For the text-containing cell, return its midpoint in (x, y) coordinate format. 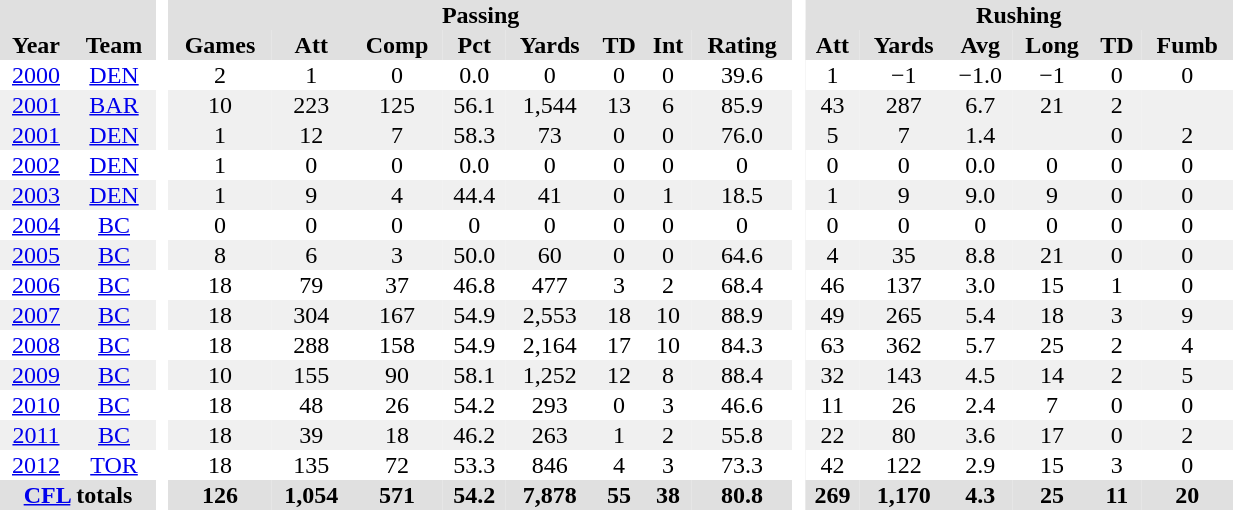
2012 (36, 465)
269 (832, 495)
155 (311, 375)
Long (1052, 45)
Pct (474, 45)
42 (832, 465)
265 (904, 315)
362 (904, 345)
2000 (36, 75)
79 (311, 285)
4.5 (980, 375)
46.6 (742, 405)
13 (620, 105)
9.0 (980, 195)
Year (36, 45)
1,170 (904, 495)
1,544 (550, 105)
76.0 (742, 135)
2,553 (550, 315)
125 (397, 105)
2,164 (550, 345)
Int (668, 45)
135 (311, 465)
32 (832, 375)
1.4 (980, 135)
18.5 (742, 195)
53.3 (474, 465)
Rushing (1018, 15)
20 (1187, 495)
46.2 (474, 435)
80 (904, 435)
Fumb (1187, 45)
2004 (36, 225)
122 (904, 465)
50.0 (474, 255)
22 (832, 435)
223 (311, 105)
143 (904, 375)
73.3 (742, 465)
48 (311, 405)
85.9 (742, 105)
72 (397, 465)
39.6 (742, 75)
CFL totals (78, 495)
7,878 (550, 495)
35 (904, 255)
38 (668, 495)
37 (397, 285)
2.9 (980, 465)
287 (904, 105)
88.4 (742, 375)
46.8 (474, 285)
2005 (36, 255)
60 (550, 255)
Comp (397, 45)
84.3 (742, 345)
41 (550, 195)
288 (311, 345)
49 (832, 315)
46 (832, 285)
64.6 (742, 255)
56.1 (474, 105)
14 (1052, 375)
158 (397, 345)
Avg (980, 45)
2011 (36, 435)
TOR (114, 465)
4.3 (980, 495)
3.0 (980, 285)
167 (397, 315)
5.4 (980, 315)
2008 (36, 345)
68.4 (742, 285)
304 (311, 315)
43 (832, 105)
44.4 (474, 195)
58.3 (474, 135)
5.7 (980, 345)
1,252 (550, 375)
477 (550, 285)
2010 (36, 405)
−1.0 (980, 75)
39 (311, 435)
Team (114, 45)
BAR (114, 105)
137 (904, 285)
126 (220, 495)
Passing (481, 15)
80.8 (742, 495)
90 (397, 375)
63 (832, 345)
1,054 (311, 495)
571 (397, 495)
263 (550, 435)
2007 (36, 315)
2.4 (980, 405)
2002 (36, 165)
Games (220, 45)
846 (550, 465)
8.8 (980, 255)
55.8 (742, 435)
88.9 (742, 315)
2003 (36, 195)
293 (550, 405)
55 (620, 495)
58.1 (474, 375)
73 (550, 135)
2006 (36, 285)
6.7 (980, 105)
3.6 (980, 435)
2009 (36, 375)
Rating (742, 45)
